Output the (X, Y) coordinate of the center of the cell containing the given text.  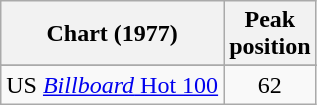
Peakposition (270, 34)
62 (270, 85)
Chart (1977) (112, 34)
US Billboard Hot 100 (112, 85)
